Find where the given text appears and provide that cell's center as (x, y) coordinate. 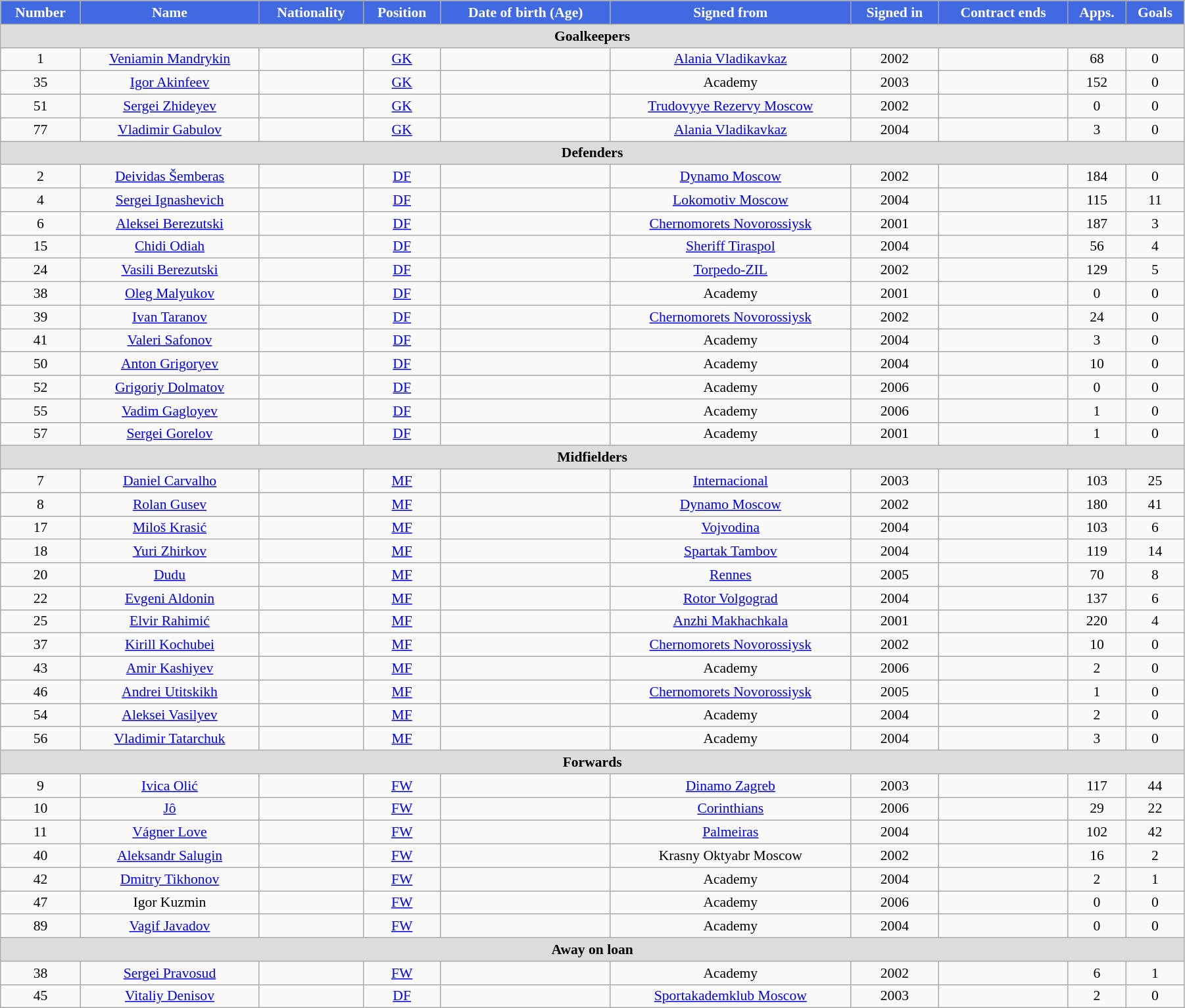
Vojvodina (730, 528)
180 (1097, 504)
40 (41, 856)
129 (1097, 270)
Igor Kuzmin (170, 903)
18 (41, 552)
Deividas Šemberas (170, 177)
Sergei Ignashevich (170, 200)
5 (1155, 270)
29 (1097, 809)
Goals (1155, 12)
Forwards (592, 762)
Aleksei Berezutski (170, 224)
35 (41, 83)
Anzhi Makhachkala (730, 621)
Defenders (592, 153)
Name (170, 12)
Evgeni Aldonin (170, 598)
Spartak Tambov (730, 552)
16 (1097, 856)
Sergei Gorelov (170, 434)
Andrei Utitskikh (170, 692)
37 (41, 645)
Signed from (730, 12)
Vadim Gagloyev (170, 411)
Sheriff Tiraspol (730, 247)
54 (41, 715)
Date of birth (Age) (525, 12)
Rennes (730, 575)
52 (41, 387)
51 (41, 107)
Anton Grigoryev (170, 364)
45 (41, 996)
57 (41, 434)
77 (41, 130)
Lokomotiv Moscow (730, 200)
Vagif Javadov (170, 926)
Yuri Zhirkov (170, 552)
Krasny Oktyabr Moscow (730, 856)
119 (1097, 552)
Rotor Volgograd (730, 598)
39 (41, 317)
43 (41, 669)
Corinthians (730, 809)
Aleksandr Salugin (170, 856)
Trudovyye Rezervy Moscow (730, 107)
17 (41, 528)
Position (402, 12)
47 (41, 903)
Away on loan (592, 949)
44 (1155, 786)
Palmeiras (730, 832)
Sergei Zhideyev (170, 107)
Goalkeepers (592, 36)
137 (1097, 598)
68 (1097, 59)
7 (41, 481)
Chidi Odiah (170, 247)
Vladimir Gabulov (170, 130)
Oleg Malyukov (170, 294)
Vladimir Tatarchuk (170, 739)
220 (1097, 621)
Amir Kashiyev (170, 669)
Torpedo-ZIL (730, 270)
Rolan Gusev (170, 504)
20 (41, 575)
117 (1097, 786)
184 (1097, 177)
Ivan Taranov (170, 317)
15 (41, 247)
Number (41, 12)
Nationality (311, 12)
Miloš Krasić (170, 528)
115 (1097, 200)
Valeri Safonov (170, 341)
50 (41, 364)
Dinamo Zagreb (730, 786)
Apps. (1097, 12)
Dudu (170, 575)
Vitaliy Denisov (170, 996)
Vágner Love (170, 832)
Elvir Rahimić (170, 621)
Kirill Kochubei (170, 645)
Aleksei Vasilyev (170, 715)
89 (41, 926)
Vasili Berezutski (170, 270)
Veniamin Mandrykin (170, 59)
102 (1097, 832)
Internacional (730, 481)
Midfielders (592, 458)
14 (1155, 552)
Grigoriy Dolmatov (170, 387)
Ivica Olić (170, 786)
Contract ends (1003, 12)
46 (41, 692)
55 (41, 411)
Igor Akinfeev (170, 83)
Sportakademklub Moscow (730, 996)
187 (1097, 224)
Dmitry Tikhonov (170, 879)
152 (1097, 83)
9 (41, 786)
Jô (170, 809)
Sergei Pravosud (170, 973)
Daniel Carvalho (170, 481)
Signed in (894, 12)
70 (1097, 575)
